Identify which cell holds the provided text, then report its (X, Y) central coordinate. 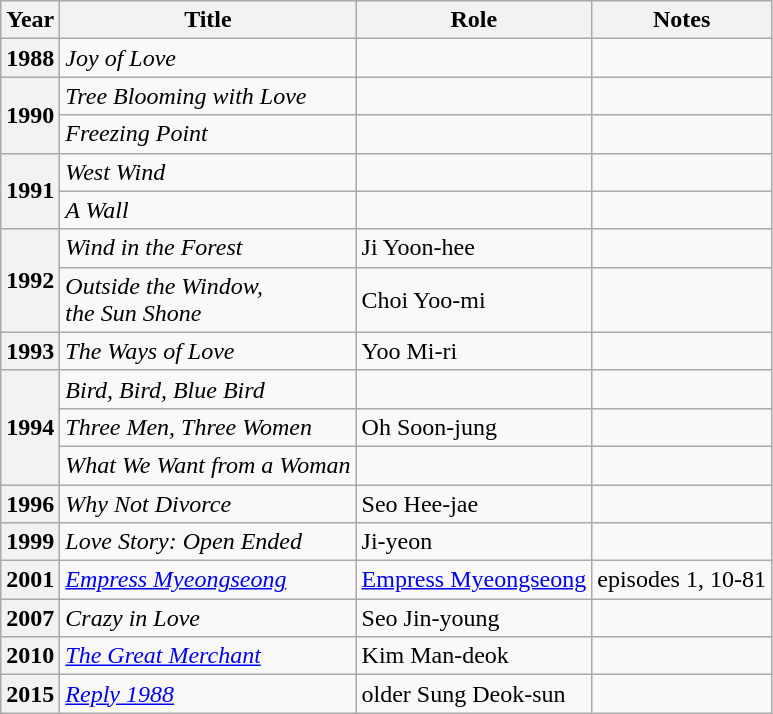
Freezing Point (208, 134)
Oh Soon-jung (474, 427)
Ji Yoon-hee (474, 248)
2001 (30, 580)
Ji-yeon (474, 542)
Notes (682, 20)
Bird, Bird, Blue Bird (208, 389)
Why Not Divorce (208, 503)
1993 (30, 351)
Tree Blooming with Love (208, 96)
Three Men, Three Women (208, 427)
Outside the Window, the Sun Shone (208, 300)
Reply 1988 (208, 694)
A Wall (208, 210)
Love Story: Open Ended (208, 542)
West Wind (208, 172)
1999 (30, 542)
Seo Jin-young (474, 618)
Kim Man-deok (474, 656)
1990 (30, 115)
1994 (30, 427)
2010 (30, 656)
Year (30, 20)
1996 (30, 503)
Crazy in Love (208, 618)
Wind in the Forest (208, 248)
Yoo Mi-ri (474, 351)
1988 (30, 58)
episodes 1, 10-81 (682, 580)
Title (208, 20)
Role (474, 20)
Seo Hee-jae (474, 503)
The Ways of Love (208, 351)
2007 (30, 618)
2015 (30, 694)
Joy of Love (208, 58)
older Sung Deok-sun (474, 694)
1991 (30, 191)
What We Want from a Woman (208, 465)
1992 (30, 280)
Choi Yoo-mi (474, 300)
The Great Merchant (208, 656)
